Return (X, Y) of the center of cell containing provided text 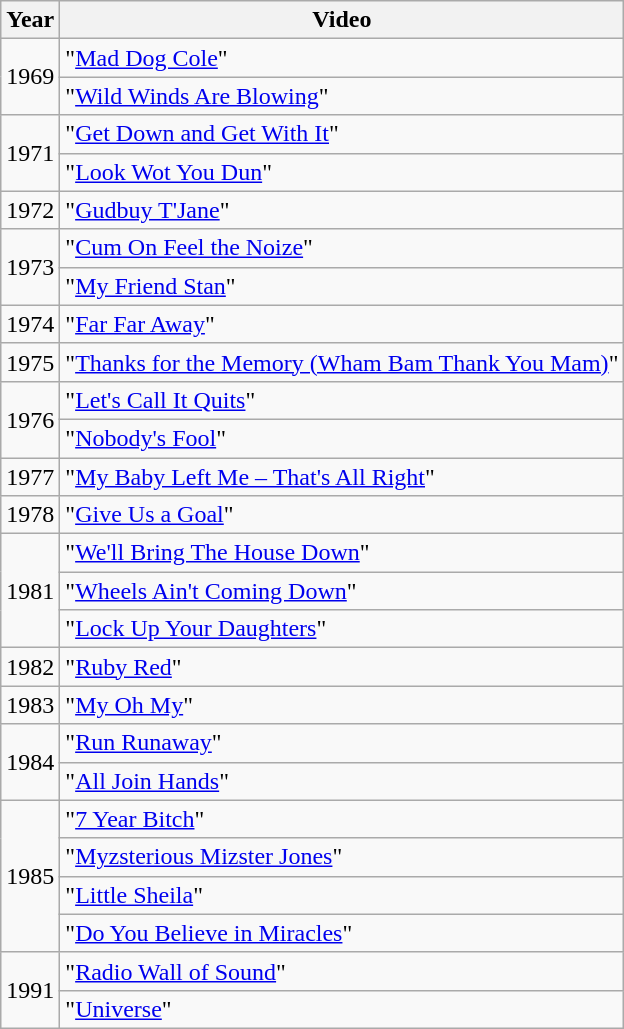
"Universe" (342, 1009)
"Get Down and Get With It" (342, 134)
"Myzsterious Mizster Jones" (342, 857)
1971 (30, 153)
"Radio Wall of Sound" (342, 971)
1978 (30, 515)
1983 (30, 705)
1977 (30, 477)
"All Join Hands" (342, 781)
1973 (30, 267)
"Do You Believe in Miracles" (342, 933)
Year (30, 20)
"Give Us a Goal" (342, 515)
"Ruby Red" (342, 667)
"We'll Bring The House Down" (342, 553)
"Cum On Feel the Noize" (342, 248)
"Let's Call It Quits" (342, 400)
"Mad Dog Cole" (342, 58)
1969 (30, 77)
1974 (30, 324)
1984 (30, 762)
"My Oh My" (342, 705)
Video (342, 20)
1991 (30, 990)
1982 (30, 667)
1985 (30, 876)
"Far Far Away" (342, 324)
"Thanks for the Memory (Wham Bam Thank You Mam)" (342, 362)
1972 (30, 210)
"My Friend Stan" (342, 286)
"Wheels Ain't Coming Down" (342, 591)
1976 (30, 419)
"Lock Up Your Daughters" (342, 629)
"Gudbuy T'Jane" (342, 210)
"Nobody's Fool" (342, 438)
"Wild Winds Are Blowing" (342, 96)
"Little Sheila" (342, 895)
"Look Wot You Dun" (342, 172)
"Run Runaway" (342, 743)
"7 Year Bitch" (342, 819)
"My Baby Left Me – That's All Right" (342, 477)
1981 (30, 591)
1975 (30, 362)
